Scan for the cell matching the given text and deliver its [X, Y] coordinate at center. 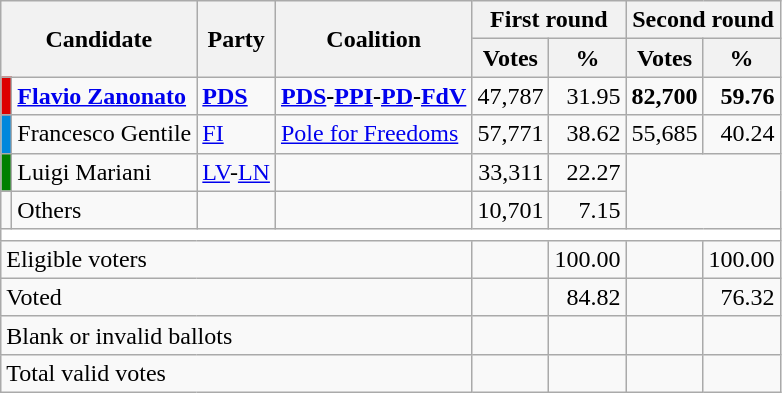
84.82 [588, 297]
31.95 [588, 96]
LV-LN [236, 172]
33,311 [510, 172]
Coalition [373, 39]
55,685 [664, 134]
Second round [703, 20]
PDS [236, 96]
FI [236, 134]
59.76 [742, 96]
57,771 [510, 134]
Francesco Gentile [104, 134]
Eligible voters [236, 259]
38.62 [588, 134]
Pole for Freedoms [373, 134]
Party [236, 39]
PDS-PPI-PD-FdV [373, 96]
Candidate [99, 39]
Voted [236, 297]
7.15 [588, 210]
82,700 [664, 96]
10,701 [510, 210]
Others [104, 210]
22.27 [588, 172]
40.24 [742, 134]
47,787 [510, 96]
Flavio Zanonato [104, 96]
76.32 [742, 297]
Luigi Mariani [104, 172]
Blank or invalid ballots [236, 335]
First round [549, 20]
Total valid votes [236, 373]
